Determine the [x, y] coordinate at the center of the cell enclosing the given text.  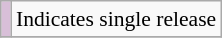
Indicates single release [116, 19]
